Return [X, Y] of the center of cell containing provided text 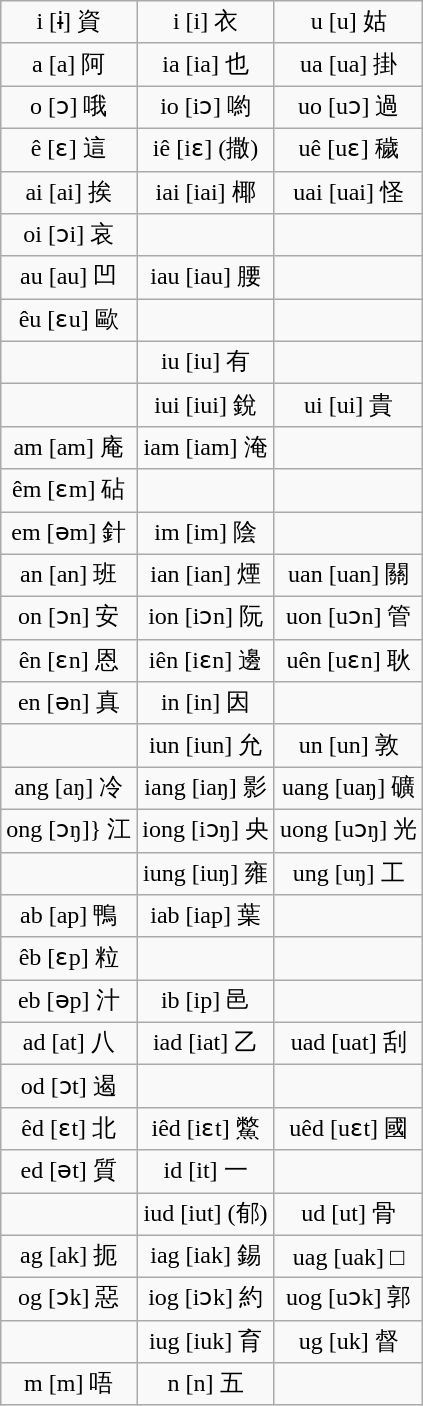
og [ɔk] 惡 [69, 1300]
iên [iɛn] 邊 [206, 660]
ian [ian] 煙 [206, 576]
in [in] 因 [206, 704]
oi [ɔi] 哀 [69, 236]
iung [iuŋ] 雍 [206, 874]
êb [ɛp] 粒 [69, 958]
iun [iun] 允 [206, 746]
un [un] 敦 [348, 746]
iad [iat] 乙 [206, 1044]
iang [iaŋ] 影 [206, 788]
n [n] 五 [206, 1384]
o [ɔ] 哦 [69, 108]
u [u] 姑 [348, 22]
uad [uat] 刮 [348, 1044]
ion [iɔn] 阮 [206, 618]
em [əm] 針 [69, 534]
au [au] 凹 [69, 278]
ab [ap] 鴨 [69, 916]
iam [iam] 淹 [206, 448]
ad [at] 八 [69, 1044]
iag [iak] 錫 [206, 1256]
ung [uŋ] 工 [348, 874]
ê [ɛ] 這 [69, 150]
iai [iai] 椰 [206, 192]
ang [aŋ] 冷 [69, 788]
im [im] 陰 [206, 534]
ia [ia] 也 [206, 64]
uêd [uɛt] 國 [348, 1128]
iong [iɔŋ] 央 [206, 830]
ug [uk] 督 [348, 1342]
êm [ɛm] 砧 [69, 490]
ag [ak] 扼 [69, 1256]
iêd [iɛt] 鱉 [206, 1128]
uo [uɔ] 過 [348, 108]
a [a] 阿 [69, 64]
êu [ɛu] 歐 [69, 320]
ib [ip] 邑 [206, 1002]
iu [iu] 有 [206, 362]
ong [ɔŋ]} 江 [69, 830]
iê [iɛ] (撒) [206, 150]
ed [ət] 質 [69, 1172]
uan [uan] 關 [348, 576]
uon [uɔn] 管 [348, 618]
uag [uak] □ [348, 1256]
uai [uai] 怪 [348, 192]
iud [iut] (郁) [206, 1214]
ud [ut] 骨 [348, 1214]
m [m] 唔 [69, 1384]
iui [iui] 銳 [206, 406]
ui [ui] 貴 [348, 406]
eb [əp] 汁 [69, 1002]
on [ɔn] 安 [69, 618]
êd [ɛt] 北 [69, 1128]
en [ən] 真 [69, 704]
iog [iɔk] 約 [206, 1300]
ai [ai] 挨 [69, 192]
i [i] 衣 [206, 22]
ên [ɛn] 恩 [69, 660]
uên [uɛn] 耿 [348, 660]
am [am] 庵 [69, 448]
id [it] 一 [206, 1172]
iau [iau] 腰 [206, 278]
od [ɔt] 遏 [69, 1086]
iug [iuk] 育 [206, 1342]
uê [uɛ] 穢 [348, 150]
an [an] 班 [69, 576]
io [iɔ] 喲 [206, 108]
uang [uaŋ] 礦 [348, 788]
ua [ua] 掛 [348, 64]
uong [uɔŋ] 光 [348, 830]
iab [iap] 葉 [206, 916]
uog [uɔk] 郭 [348, 1300]
i [ɨ] 資 [69, 22]
